Return the (X, Y) coordinate for the center point of the cell that contains the specified text.  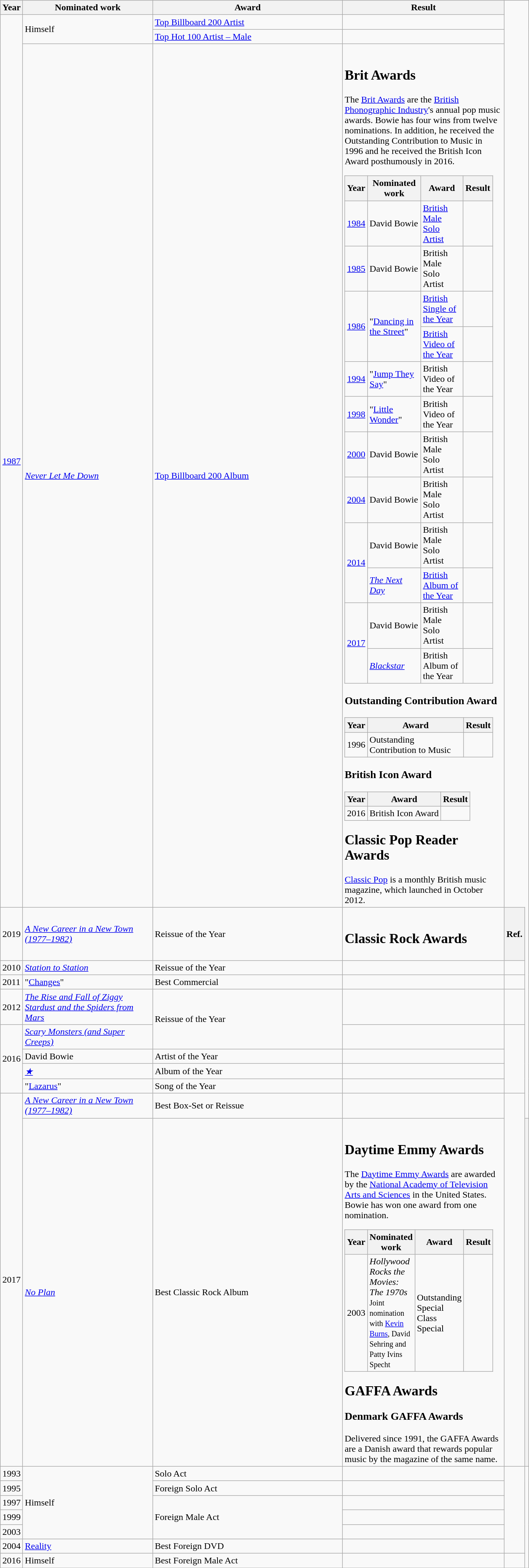
Top Hot 100 Artist – Male (248, 37)
Station to Station (88, 967)
Top Billboard 200 Artist (248, 22)
"Dancing in the Street" (394, 327)
Song of the Year (248, 1086)
Never Let Me Down (88, 476)
1984 (356, 223)
"Little Wonder" (394, 414)
1999 (11, 1517)
British Single of the Year (442, 309)
1987 (11, 461)
2012 (11, 1007)
1996 (356, 745)
2010 (11, 967)
2000 (356, 454)
"Lazarus" (88, 1086)
1995 (11, 1488)
No Plan (88, 1292)
Scary Monsters (and Super Creeps) (88, 1036)
Outstanding Contribution to Music (416, 745)
1986 (356, 327)
Album of the Year (248, 1071)
Hollywood Rocks the Movies: The 1970sJoint nomination with Kevin Burns, David Sehring and Patty Ivins Specht (391, 1313)
Foreign Male Act (248, 1517)
1994 (356, 379)
Foreign Solo Act (248, 1488)
1998 (356, 414)
Artist of the Year (248, 1056)
2019 (11, 934)
The Rise and Fall of Ziggy Stardust and the Spiders from Mars (88, 1007)
2014 (356, 562)
2011 (11, 982)
Classic Rock Awards (424, 934)
1997 (11, 1502)
Best Foreign DVD (248, 1546)
Best Box-Set or Reissue (248, 1106)
British Icon Award (404, 814)
"Jump They Say" (394, 379)
Solo Act (248, 1474)
Best Foreign Male Act (248, 1561)
Top Billboard 200 Album (248, 476)
★ (88, 1071)
"Changes" (88, 982)
Blackstar (394, 666)
1993 (11, 1474)
Best Commercial (248, 982)
The Next Day (394, 585)
Best Classic Rock Album (248, 1292)
Ref. (514, 934)
1985 (356, 269)
Outstanding Special Class Special (439, 1313)
Reality (88, 1546)
